Locate the cell with the specified text and output its [X, Y] center coordinate. 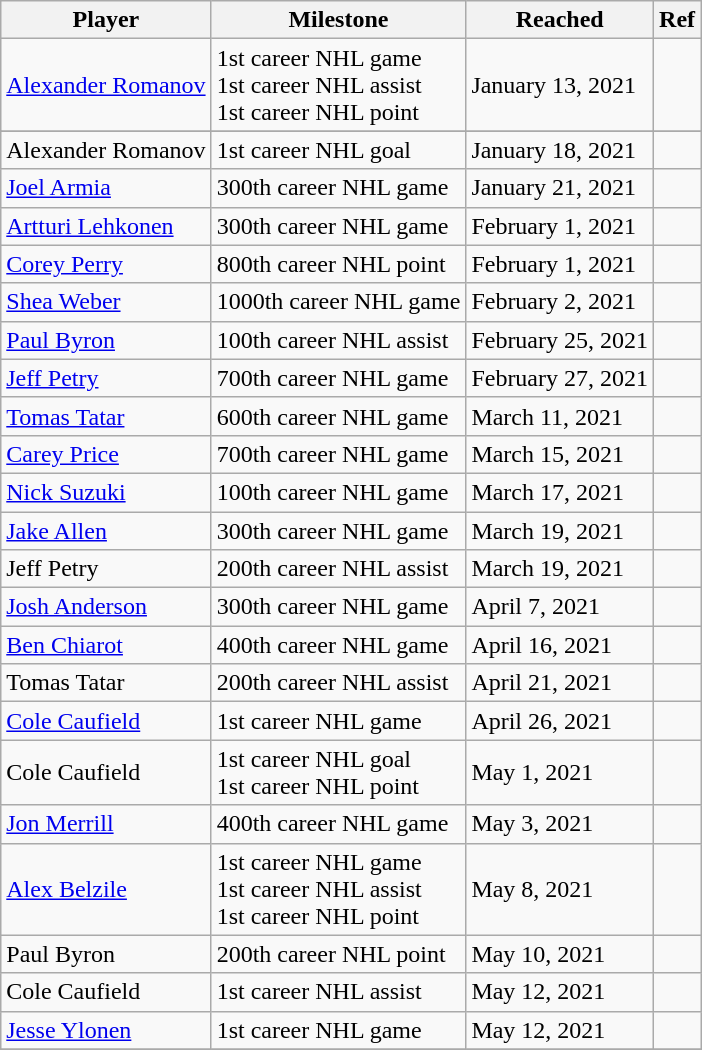
1000th career NHL game [338, 302]
March 11, 2021 [560, 416]
May 10, 2021 [560, 954]
Artturi Lehkonen [106, 226]
Shea Weber [106, 302]
January 13, 2021 [560, 85]
February 25, 2021 [560, 340]
Milestone [338, 20]
Reached [560, 20]
1st career NHL goal1st career NHL point [338, 772]
600th career NHL game [338, 416]
February 27, 2021 [560, 378]
1st career NHL goal [338, 150]
April 21, 2021 [560, 683]
April 26, 2021 [560, 721]
Carey Price [106, 454]
200th career NHL point [338, 954]
January 21, 2021 [560, 188]
February 2, 2021 [560, 302]
Ben Chiarot [106, 645]
April 16, 2021 [560, 645]
100th career NHL assist [338, 340]
1st career NHL assist [338, 992]
Jake Allen [106, 531]
800th career NHL point [338, 264]
Josh Anderson [106, 607]
Corey Perry [106, 264]
100th career NHL game [338, 492]
Jon Merrill [106, 824]
March 17, 2021 [560, 492]
May 1, 2021 [560, 772]
Ref [678, 20]
April 7, 2021 [560, 607]
Player [106, 20]
Jesse Ylonen [106, 1030]
May 3, 2021 [560, 824]
Nick Suzuki [106, 492]
March 15, 2021 [560, 454]
January 18, 2021 [560, 150]
May 8, 2021 [560, 889]
Alex Belzile [106, 889]
Joel Armia [106, 188]
